Capture the cell that displays the provided text and extract its (x, y) central coordinate. 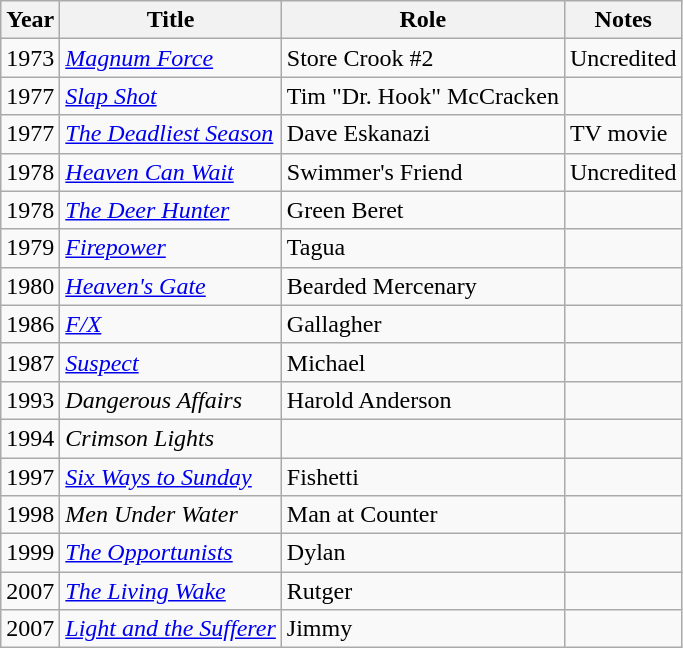
Year (30, 20)
Harold Anderson (422, 400)
Notes (623, 20)
1973 (30, 58)
Dangerous Affairs (171, 400)
Firepower (171, 248)
Store Crook #2 (422, 58)
Fishetti (422, 477)
Michael (422, 362)
F/X (171, 324)
The Living Wake (171, 591)
Crimson Lights (171, 438)
Gallagher (422, 324)
The Opportunists (171, 553)
The Deadliest Season (171, 134)
TV movie (623, 134)
1987 (30, 362)
Bearded Mercenary (422, 286)
The Deer Hunter (171, 210)
Men Under Water (171, 515)
Tim "Dr. Hook" McCracken (422, 96)
1993 (30, 400)
1999 (30, 553)
Six Ways to Sunday (171, 477)
Magnum Force (171, 58)
Heaven Can Wait (171, 172)
Green Beret (422, 210)
Rutger (422, 591)
1986 (30, 324)
Light and the Sufferer (171, 629)
1994 (30, 438)
Suspect (171, 362)
1997 (30, 477)
Jimmy (422, 629)
Title (171, 20)
Slap Shot (171, 96)
Man at Counter (422, 515)
Dylan (422, 553)
1979 (30, 248)
Dave Eskanazi (422, 134)
1998 (30, 515)
1980 (30, 286)
Tagua (422, 248)
Heaven's Gate (171, 286)
Role (422, 20)
Swimmer's Friend (422, 172)
